Output the [X, Y] coordinate of the center of the cell containing the given text.  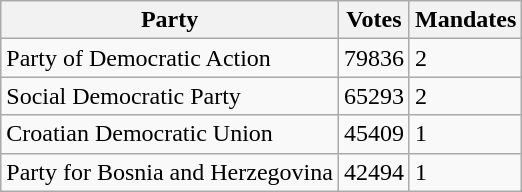
Social Democratic Party [170, 96]
Party [170, 20]
65293 [374, 96]
45409 [374, 134]
Party of Democratic Action [170, 58]
Mandates [465, 20]
42494 [374, 172]
Votes [374, 20]
79836 [374, 58]
Croatian Democratic Union [170, 134]
Party for Bosnia and Herzegovina [170, 172]
